From the cell containing the given text, extract its center point as [x, y] coordinate. 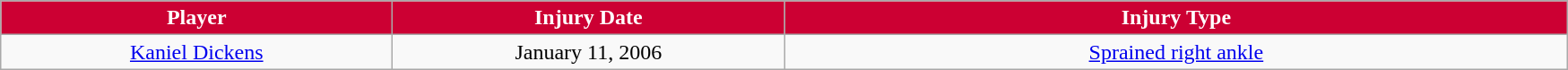
Sprained right ankle [1176, 52]
Injury Type [1176, 18]
Injury Date [588, 18]
Player [197, 18]
January 11, 2006 [588, 52]
Kaniel Dickens [197, 52]
